Search for the cell housing the specified text and yield its [X, Y] center coordinate. 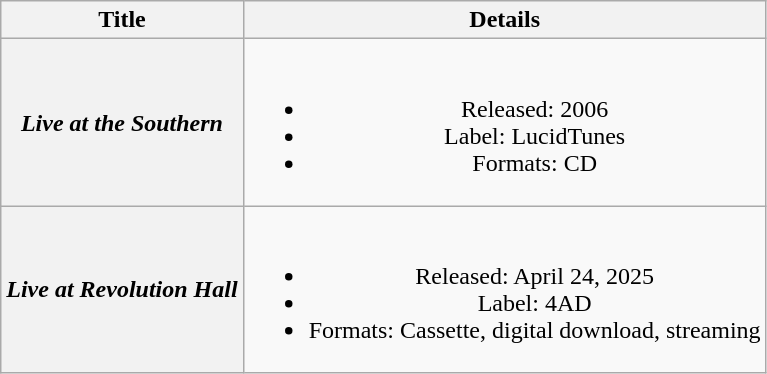
Details [504, 20]
Released: April 24, 2025Label: 4ADFormats: Cassette, digital download, streaming [504, 290]
Released: 2006Label: LucidTunesFormats: CD [504, 122]
Title [122, 20]
Live at Revolution Hall [122, 290]
Live at the Southern [122, 122]
